Identify which cell holds the provided text, then report its [x, y] central coordinate. 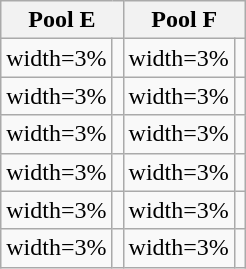
Pool F [184, 20]
Pool E [62, 20]
